For the text-containing cell, return its midpoint in [X, Y] coordinate format. 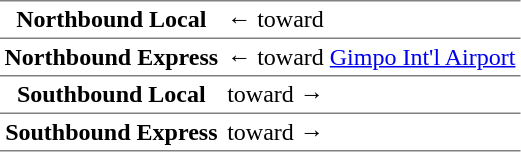
Southbound Express [112, 132]
Southbound Local [112, 95]
Northbound Express [112, 57]
← toward Gimpo Int'l Airport [372, 57]
Northbound Local [112, 20]
← toward [372, 20]
